For the text-containing cell, return its midpoint in [X, Y] coordinate format. 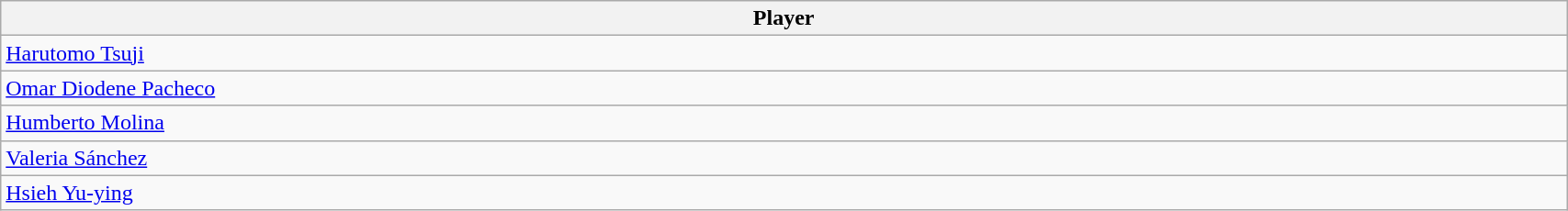
Humberto Molina [784, 123]
Hsieh Yu-ying [784, 193]
Harutomo Tsuji [784, 53]
Player [784, 18]
Valeria Sánchez [784, 158]
Omar Diodene Pacheco [784, 88]
